Search for the cell housing the specified text and yield its (x, y) center coordinate. 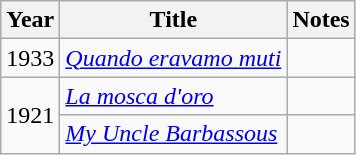
1921 (30, 115)
Notes (321, 20)
1933 (30, 58)
La mosca d'oro (174, 96)
My Uncle Barbassous (174, 134)
Year (30, 20)
Title (174, 20)
Quando eravamo muti (174, 58)
